Determine the [X, Y] coordinate at the center of the cell enclosing the given text.  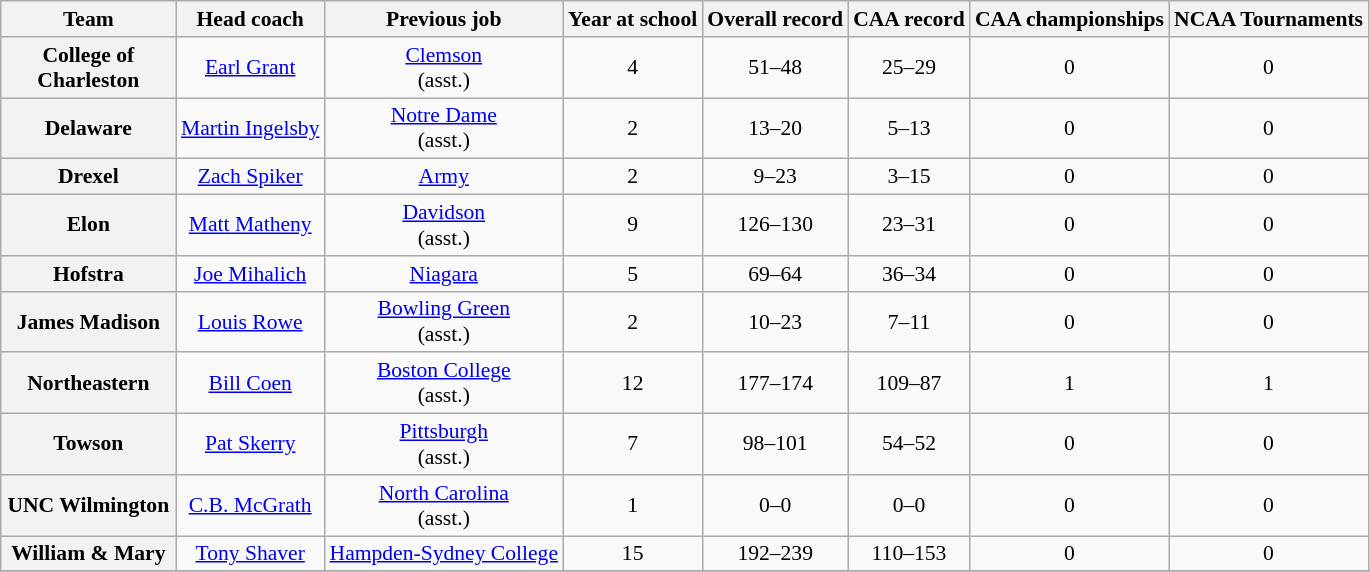
192–239 [775, 554]
109–87 [909, 384]
Hampden-Sydney College [444, 554]
CAA record [909, 19]
Army [444, 177]
Pittsburgh(asst.) [444, 444]
C.B. McGrath [250, 506]
Overall record [775, 19]
12 [632, 384]
CAA championships [1070, 19]
North Carolina(asst.) [444, 506]
36–34 [909, 274]
Drexel [88, 177]
James Madison [88, 322]
98–101 [775, 444]
William & Mary [88, 554]
UNC Wilmington [88, 506]
Delaware [88, 128]
15 [632, 554]
13–20 [775, 128]
College of Charleston [88, 68]
54–52 [909, 444]
Head coach [250, 19]
9 [632, 226]
Joe Mihalich [250, 274]
4 [632, 68]
Tony Shaver [250, 554]
7 [632, 444]
7–11 [909, 322]
126–130 [775, 226]
Notre Dame(asst.) [444, 128]
Earl Grant [250, 68]
110–153 [909, 554]
Zach Spiker [250, 177]
177–174 [775, 384]
Louis Rowe [250, 322]
Elon [88, 226]
Davidson(asst.) [444, 226]
NCAA Tournaments [1268, 19]
Bill Coen [250, 384]
5 [632, 274]
9–23 [775, 177]
Towson [88, 444]
51–48 [775, 68]
Previous job [444, 19]
69–64 [775, 274]
Pat Skerry [250, 444]
25–29 [909, 68]
Martin Ingelsby [250, 128]
Hofstra [88, 274]
5–13 [909, 128]
Bowling Green(asst.) [444, 322]
23–31 [909, 226]
Northeastern [88, 384]
3–15 [909, 177]
Niagara [444, 274]
Team [88, 19]
Boston College(asst.) [444, 384]
10–23 [775, 322]
Year at school [632, 19]
Clemson(asst.) [444, 68]
Matt Matheny [250, 226]
